Return the (X, Y) coordinate for the center point of the cell that contains the specified text.  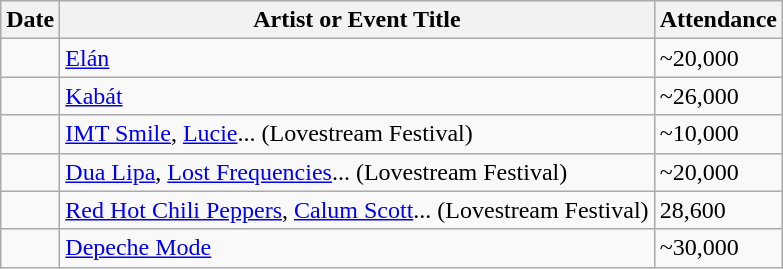
Dua Lipa, Lost Frequencies... (Lovestream Festival) (357, 172)
28,600 (718, 210)
Kabát (357, 96)
~26,000 (718, 96)
~30,000 (718, 248)
Artist or Event Title (357, 20)
Depeche Mode (357, 248)
~10,000 (718, 134)
IMT Smile, Lucie... (Lovestream Festival) (357, 134)
Red Hot Chili Peppers, Calum Scott... (Lovestream Festival) (357, 210)
Attendance (718, 20)
Elán (357, 58)
Date (30, 20)
